Identify which cell holds the provided text, then report its [X, Y] central coordinate. 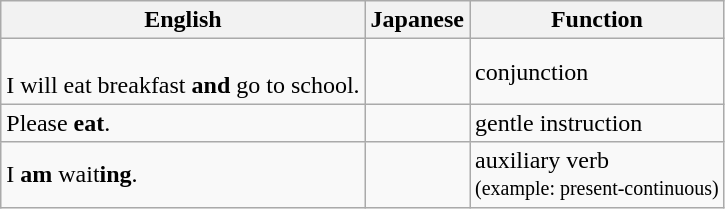
English [183, 20]
auxiliary verb (example: present-continuous) [598, 174]
I will eat breakfast and go to school. [183, 72]
Please eat. [183, 123]
Japanese [417, 20]
Function [598, 20]
I am waiting. [183, 174]
conjunction [598, 72]
gentle instruction [598, 123]
